Output the [X, Y] coordinate of the center of the cell containing the given text.  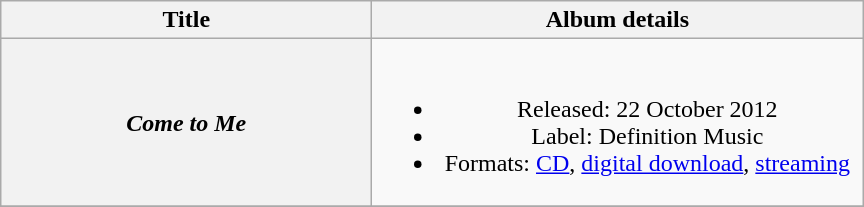
Released: 22 October 2012Label: Definition MusicFormats: CD, digital download, streaming [618, 122]
Album details [618, 20]
Title [186, 20]
Come to Me [186, 122]
